Scan for the cell matching the given text and deliver its (X, Y) coordinate at center. 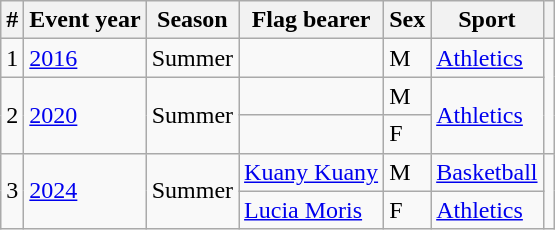
Season (192, 20)
Sport (487, 20)
2024 (85, 191)
2 (12, 115)
2020 (85, 115)
1 (12, 58)
Sex (408, 20)
Basketball (487, 172)
Kuany Kuany (312, 172)
# (12, 20)
Lucia Moris (312, 210)
2016 (85, 58)
Event year (85, 20)
3 (12, 191)
Flag bearer (312, 20)
